Scan for the cell matching the given text and deliver its [x, y] coordinate at center. 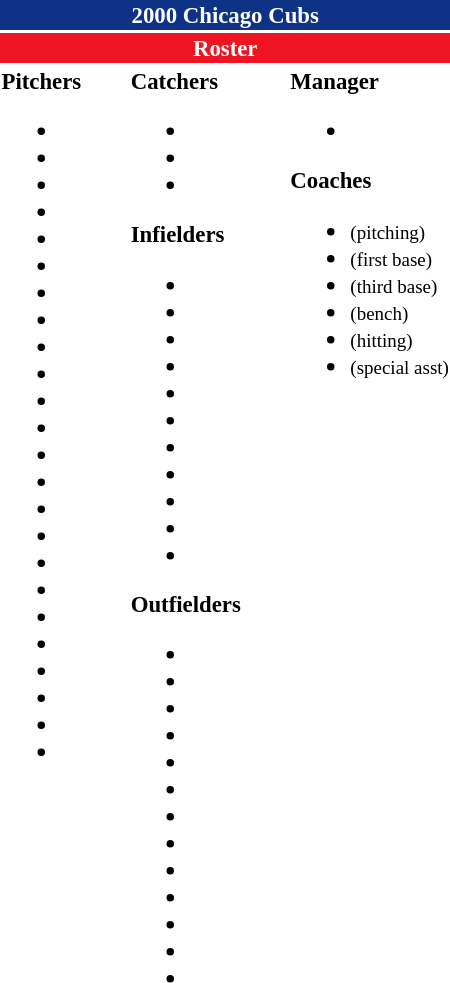
Roster [225, 48]
2000 Chicago Cubs [225, 15]
